Return [x, y] of the center of cell containing provided text 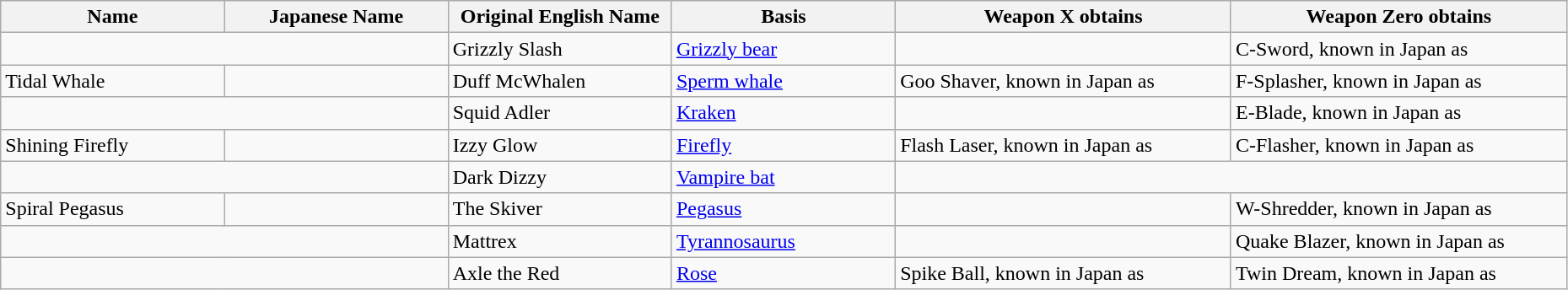
Vampire bat [783, 177]
Kraken [783, 113]
Grizzly Slash [560, 49]
Shining Firefly [113, 145]
Mattrex [560, 241]
Firefly [783, 145]
Sperm whale [783, 81]
W-Shredder, known in Japan as [1398, 209]
Pegasus [783, 209]
Spiral Pegasus [113, 209]
Izzy Glow [560, 145]
Tidal Whale [113, 81]
Quake Blazer, known in Japan as [1398, 241]
Dark Dizzy [560, 177]
Name [113, 17]
Twin Dream, known in Japan as [1398, 273]
Duff McWhalen [560, 81]
Original English Name [560, 17]
Squid Adler [560, 113]
Axle the Red [560, 273]
Spike Ball, known in Japan as [1064, 273]
Goo Shaver, known in Japan as [1064, 81]
The Skiver [560, 209]
Tyrannosaurus [783, 241]
C-Sword, known in Japan as [1398, 49]
E-Blade, known in Japan as [1398, 113]
C-Flasher, known in Japan as [1398, 145]
Flash Laser, known in Japan as [1064, 145]
Basis [783, 17]
Weapon Zero obtains [1398, 17]
Grizzly bear [783, 49]
Japanese Name [336, 17]
F-Splasher, known in Japan as [1398, 81]
Rose [783, 273]
Weapon X obtains [1064, 17]
